Scan for the cell matching the given text and deliver its (X, Y) coordinate at center. 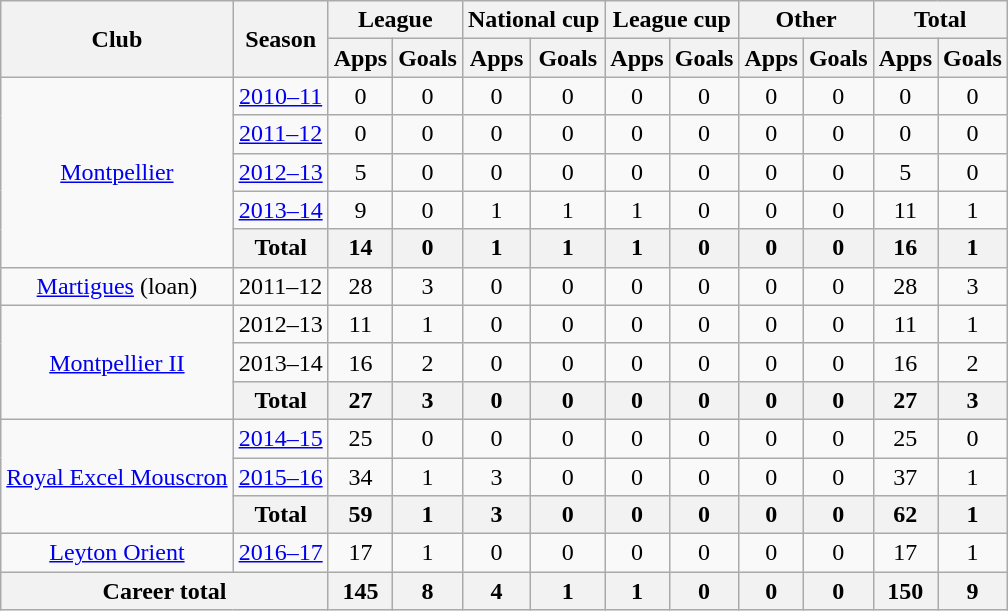
Martigues (loan) (117, 286)
2015–16 (280, 477)
Other (806, 20)
8 (428, 591)
145 (360, 591)
Season (280, 39)
14 (360, 248)
Career total (164, 591)
National cup (533, 20)
2014–15 (280, 438)
League (395, 20)
59 (360, 515)
Leyton Orient (117, 553)
2016–17 (280, 553)
Royal Excel Mouscron (117, 476)
League cup (672, 20)
34 (360, 477)
Montpellier II (117, 362)
Montpellier (117, 172)
2010–11 (280, 96)
37 (905, 477)
150 (905, 591)
Club (117, 39)
4 (496, 591)
62 (905, 515)
